Find where the given text appears and provide that cell's center as [X, Y] coordinate. 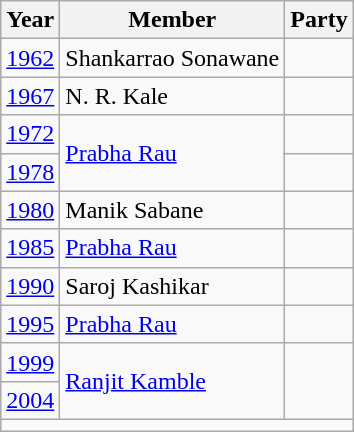
Member [172, 20]
2004 [30, 400]
1972 [30, 134]
1999 [30, 362]
Ranjit Kamble [172, 381]
Manik Sabane [172, 210]
1985 [30, 248]
1978 [30, 172]
1995 [30, 324]
Shankarrao Sonawane [172, 58]
Party [319, 20]
N. R. Kale [172, 96]
1962 [30, 58]
1967 [30, 96]
1990 [30, 286]
Year [30, 20]
Saroj Kashikar [172, 286]
1980 [30, 210]
